For the text-containing cell, return its midpoint in (X, Y) coordinate format. 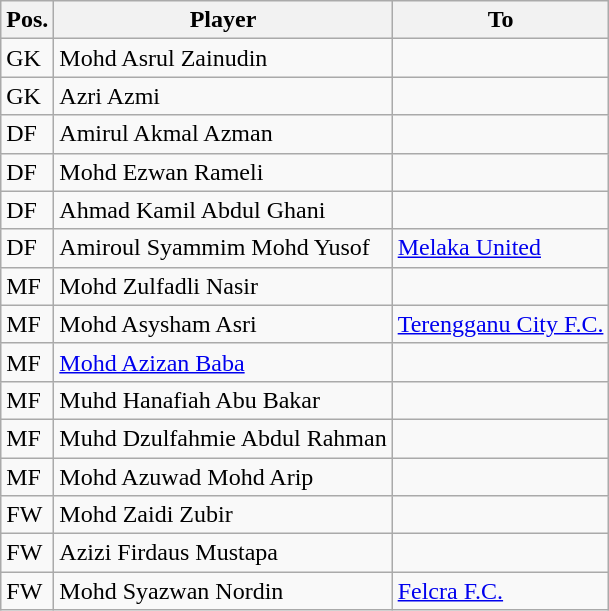
Amiroul Syammim Mohd Yusof (223, 248)
Mohd Azuwad Mohd Arip (223, 477)
Azizi Firdaus Mustapa (223, 553)
Mohd Azizan Baba (223, 362)
Azri Azmi (223, 96)
Muhd Hanafiah Abu Bakar (223, 400)
To (500, 20)
Pos. (28, 20)
Muhd Dzulfahmie Abdul Rahman (223, 438)
Player (223, 20)
Ahmad Kamil Abdul Ghani (223, 210)
Felcra F.C. (500, 591)
Terengganu City F.C. (500, 324)
Mohd Asysham Asri (223, 324)
Mohd Zaidi Zubir (223, 515)
Amirul Akmal Azman (223, 134)
Melaka United (500, 248)
Mohd Zulfadli Nasir (223, 286)
Mohd Asrul Zainudin (223, 58)
Mohd Ezwan Rameli (223, 172)
Mohd Syazwan Nordin (223, 591)
